Search for the cell housing the specified text and yield its [X, Y] center coordinate. 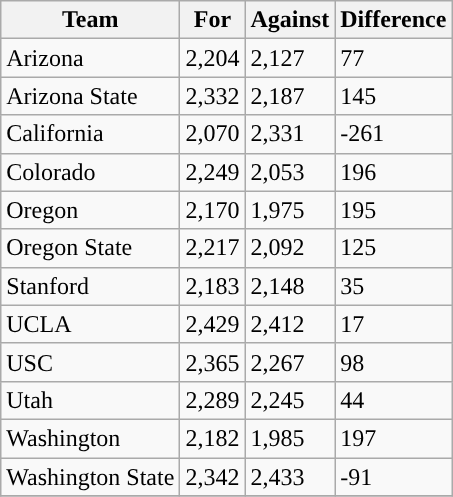
2,433 [290, 477]
Utah [90, 400]
1,985 [290, 438]
2,170 [212, 210]
For [212, 20]
UCLA [90, 324]
197 [394, 438]
145 [394, 96]
125 [394, 248]
17 [394, 324]
California [90, 134]
2,053 [290, 172]
196 [394, 172]
Difference [394, 20]
1,975 [290, 210]
98 [394, 362]
2,187 [290, 96]
2,429 [212, 324]
Stanford [90, 286]
2,331 [290, 134]
Oregon [90, 210]
USC [90, 362]
Arizona State [90, 96]
2,365 [212, 362]
35 [394, 286]
Against [290, 20]
Washington [90, 438]
2,412 [290, 324]
2,204 [212, 58]
Team [90, 20]
2,217 [212, 248]
2,245 [290, 400]
Oregon State [90, 248]
195 [394, 210]
2,342 [212, 477]
2,267 [290, 362]
2,127 [290, 58]
44 [394, 400]
2,289 [212, 400]
2,183 [212, 286]
-91 [394, 477]
2,092 [290, 248]
2,249 [212, 172]
2,182 [212, 438]
Washington State [90, 477]
Arizona [90, 58]
77 [394, 58]
-261 [394, 134]
2,070 [212, 134]
Colorado [90, 172]
2,148 [290, 286]
2,332 [212, 96]
